Extract the (X, Y) coordinate from the center of the cell holding the provided text.  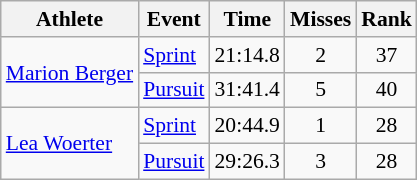
Event (174, 19)
40 (386, 90)
1 (320, 126)
3 (320, 162)
Rank (386, 19)
Lea Woerter (70, 144)
Misses (320, 19)
29:26.3 (246, 162)
20:44.9 (246, 126)
31:41.4 (246, 90)
Marion Berger (70, 72)
21:14.8 (246, 55)
Time (246, 19)
37 (386, 55)
5 (320, 90)
2 (320, 55)
Athlete (70, 19)
